Locate the cell with the specified text and output its [X, Y] center coordinate. 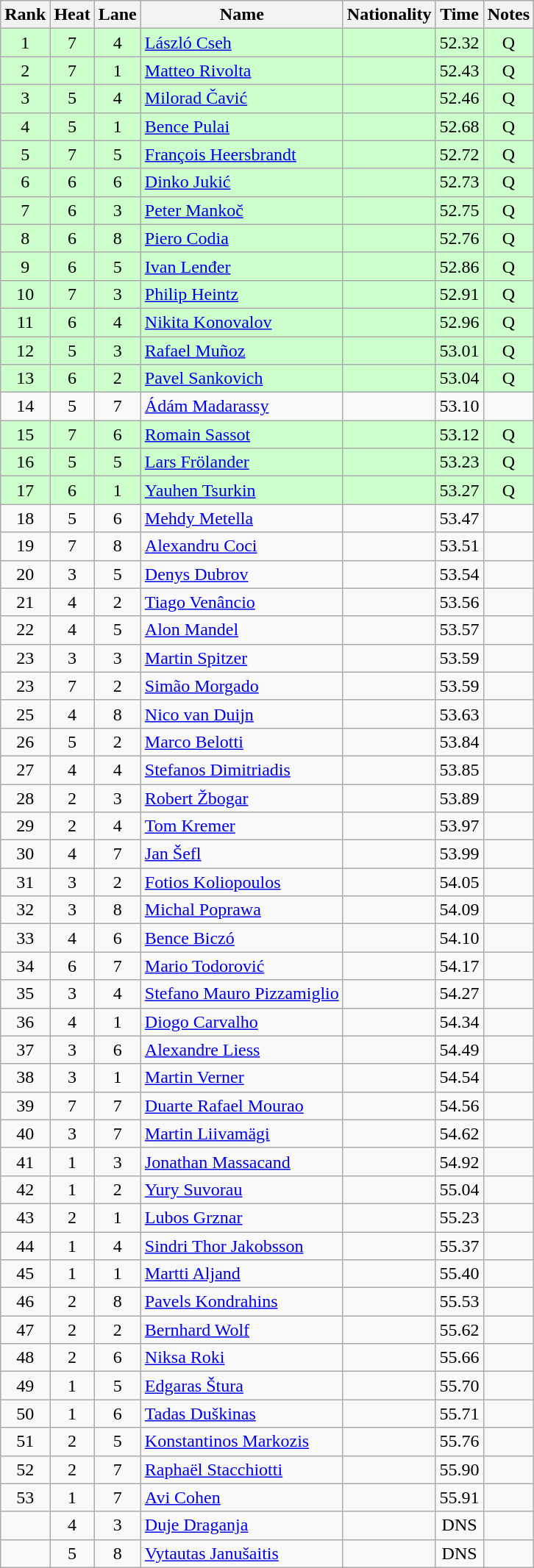
53.47 [459, 518]
Sindri Thor Jakobsson [241, 1246]
Time [459, 15]
Stefano Mauro Pizzamiglio [241, 994]
53.89 [459, 798]
45 [25, 1274]
Stefanos Dimitriadis [241, 770]
53.27 [459, 490]
13 [25, 379]
Martin Spitzer [241, 658]
53.56 [459, 602]
53.10 [459, 407]
53.97 [459, 826]
52.72 [459, 154]
53.23 [459, 462]
54.27 [459, 994]
Jonathan Massacand [241, 1161]
Nico van Duijn [241, 714]
Michal Poprawa [241, 910]
55.23 [459, 1217]
53.57 [459, 630]
Name [241, 15]
44 [25, 1246]
28 [25, 798]
53.54 [459, 574]
52.96 [459, 322]
52.91 [459, 294]
Duje Draganja [241, 1525]
László Cseh [241, 43]
Bence Pulai [241, 126]
53.99 [459, 854]
29 [25, 826]
Tadas Duškinas [241, 1414]
54.62 [459, 1134]
Mario Todorović [241, 966]
Avi Cohen [241, 1497]
55.40 [459, 1274]
54.17 [459, 966]
52.86 [459, 266]
Pavel Sankovich [241, 379]
Notes [508, 15]
53.04 [459, 379]
François Heersbrandt [241, 154]
26 [25, 742]
55.04 [459, 1189]
Konstantinos Markozis [241, 1442]
Jan Šefl [241, 854]
27 [25, 770]
52.32 [459, 43]
30 [25, 854]
18 [25, 518]
Vytautas Janušaitis [241, 1553]
Fotios Koliopoulos [241, 882]
12 [25, 351]
51 [25, 1442]
53.63 [459, 714]
52.76 [459, 238]
Martti Aljand [241, 1274]
Mehdy Metella [241, 518]
55.76 [459, 1442]
55.90 [459, 1469]
32 [25, 910]
53.51 [459, 546]
Niksa Roki [241, 1358]
10 [25, 294]
Simão Morgado [241, 686]
52.75 [459, 210]
Pavels Kondrahins [241, 1302]
53 [25, 1497]
41 [25, 1161]
55.37 [459, 1246]
Lane [118, 15]
Nikita Konovalov [241, 322]
34 [25, 966]
55.70 [459, 1386]
Lars Frölander [241, 462]
52.46 [459, 99]
Lubos Grznar [241, 1217]
Raphaël Stacchiotti [241, 1469]
9 [25, 266]
54.34 [459, 1022]
Yauhen Tsurkin [241, 490]
39 [25, 1106]
53.85 [459, 770]
Alon Mandel [241, 630]
25 [25, 714]
50 [25, 1414]
21 [25, 602]
42 [25, 1189]
40 [25, 1134]
54.49 [459, 1050]
Alexandru Coci [241, 546]
37 [25, 1050]
Duarte Rafael Mourao [241, 1106]
48 [25, 1358]
16 [25, 462]
Peter Mankoč [241, 210]
53.84 [459, 742]
53.12 [459, 434]
52.68 [459, 126]
Romain Sassot [241, 434]
36 [25, 1022]
Nationality [389, 15]
43 [25, 1217]
Tiago Venâncio [241, 602]
55.91 [459, 1497]
31 [25, 882]
47 [25, 1330]
11 [25, 322]
55.71 [459, 1414]
54.56 [459, 1106]
Rank [25, 15]
20 [25, 574]
Marco Belotti [241, 742]
Martin Liivamägi [241, 1134]
Bernhard Wolf [241, 1330]
15 [25, 434]
54.05 [459, 882]
54.09 [459, 910]
Bence Biczó [241, 938]
54.10 [459, 938]
Rafael Muñoz [241, 351]
Edgaras Štura [241, 1386]
54.54 [459, 1078]
Milorad Čavić [241, 99]
Martin Verner [241, 1078]
Ivan Lenđer [241, 266]
Heat [72, 15]
52 [25, 1469]
49 [25, 1386]
55.66 [459, 1358]
Yury Suvorau [241, 1189]
54.92 [459, 1161]
22 [25, 630]
55.62 [459, 1330]
Diogo Carvalho [241, 1022]
Tom Kremer [241, 826]
38 [25, 1078]
Dinko Jukić [241, 182]
14 [25, 407]
33 [25, 938]
55.53 [459, 1302]
Matteo Rivolta [241, 71]
Robert Žbogar [241, 798]
53.01 [459, 351]
Denys Dubrov [241, 574]
Alexandre Liess [241, 1050]
52.73 [459, 182]
35 [25, 994]
52.43 [459, 71]
Ádám Madarassy [241, 407]
46 [25, 1302]
19 [25, 546]
Piero Codia [241, 238]
17 [25, 490]
Philip Heintz [241, 294]
